Output the [x, y] coordinate of the center of the cell containing the given text.  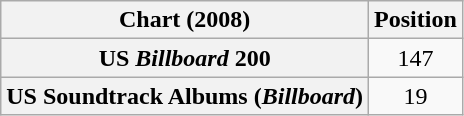
US Billboard 200 [185, 58]
Chart (2008) [185, 20]
Position [416, 20]
US Soundtrack Albums (Billboard) [185, 96]
19 [416, 96]
147 [416, 58]
